Scan for the cell matching the given text and deliver its (x, y) coordinate at center. 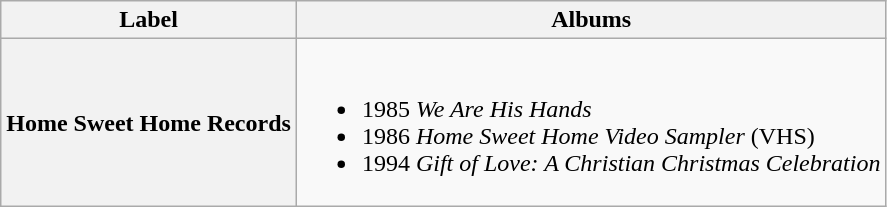
Albums (591, 20)
Home Sweet Home Records (149, 122)
1985 We Are His Hands1986 Home Sweet Home Video Sampler (VHS)1994 Gift of Love: A Christian Christmas Celebration (591, 122)
Label (149, 20)
